Pinpoint the cell where the given text exists, returning its [x, y] midpoint coordinate. 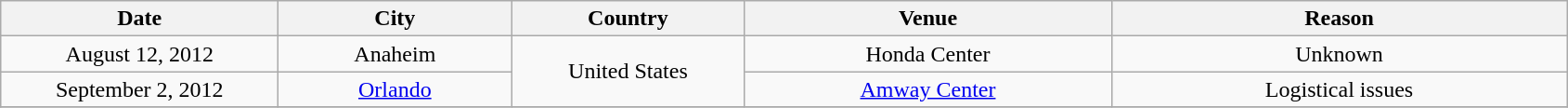
Unknown [1339, 54]
Date [139, 19]
August 12, 2012 [139, 54]
Reason [1339, 19]
Venue [928, 19]
City [395, 19]
Amway Center [928, 89]
Honda Center [928, 54]
Logistical issues [1339, 89]
Anaheim [395, 54]
Country [628, 19]
Orlando [395, 89]
September 2, 2012 [139, 89]
United States [628, 72]
